Scan for the cell matching the given text and deliver its (x, y) coordinate at center. 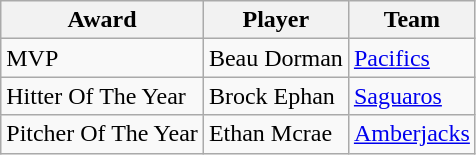
Hitter Of The Year (102, 96)
Team (412, 20)
Award (102, 20)
Pacifics (412, 58)
Ethan Mcrae (276, 134)
Saguaros (412, 96)
MVP (102, 58)
Player (276, 20)
Brock Ephan (276, 96)
Beau Dorman (276, 58)
Pitcher Of The Year (102, 134)
Amberjacks (412, 134)
